Return the [x, y] coordinate for the center point of the cell that contains the specified text.  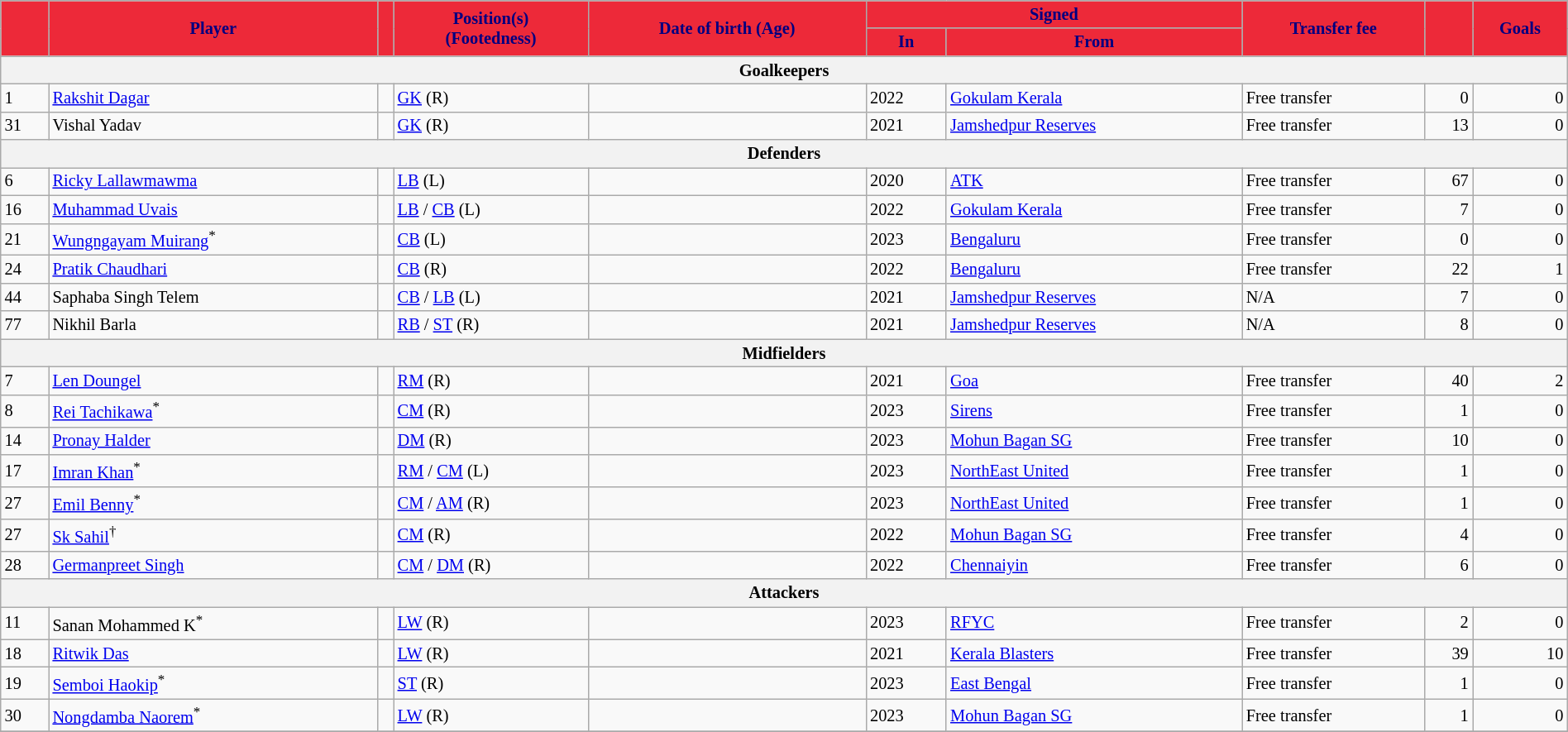
RM / CM (L) [491, 470]
Rakshit Dagar [213, 98]
18 [25, 653]
Len Doungel [213, 380]
LB / CB (L) [491, 209]
Midfielders [784, 353]
Saphaba Singh Telem [213, 297]
21 [25, 240]
CB (L) [491, 240]
CB / LB (L) [491, 297]
Ricky Lallawmawma [213, 181]
Wungngayam Muirang* [213, 240]
Germanpreet Singh [213, 565]
Position(s)(Footedness) [491, 28]
2020 [906, 181]
CM / AM (R) [491, 503]
East Bengal [1094, 683]
11 [25, 624]
31 [25, 126]
22 [1449, 270]
67 [1449, 181]
24 [25, 270]
Sirens [1094, 410]
30 [25, 715]
13 [1449, 126]
In [906, 42]
CM / DM (R) [491, 565]
Date of birth (Age) [727, 28]
17 [25, 470]
Chennaiyin [1094, 565]
RM (R) [491, 380]
40 [1449, 380]
77 [25, 325]
Ritwik Das [213, 653]
Muhammad Uvais [213, 209]
Goals [1520, 28]
Player [213, 28]
RFYC [1094, 624]
28 [25, 565]
Nikhil Barla [213, 325]
Signed [1054, 14]
CB (R) [491, 270]
14 [25, 441]
Pronay Halder [213, 441]
RB / ST (R) [491, 325]
Imran Khan* [213, 470]
Semboi Haokip* [213, 683]
Attackers [784, 593]
Goalkeepers [784, 70]
44 [25, 297]
Transfer fee [1333, 28]
Emil Benny* [213, 503]
4 [1449, 534]
DM (R) [491, 441]
From [1094, 42]
Sanan Mohammed K* [213, 624]
Vishal Yadav [213, 126]
Kerala Blasters [1094, 653]
Pratik Chaudhari [213, 270]
Sk Sahil† [213, 534]
ST (R) [491, 683]
Nongdamba Naorem* [213, 715]
ATK [1094, 181]
19 [25, 683]
Goa [1094, 380]
Defenders [784, 154]
39 [1449, 653]
16 [25, 209]
Rei Tachikawa* [213, 410]
LB (L) [491, 181]
